Detect which cell encompasses the target text, then output its (x, y) center coordinate. 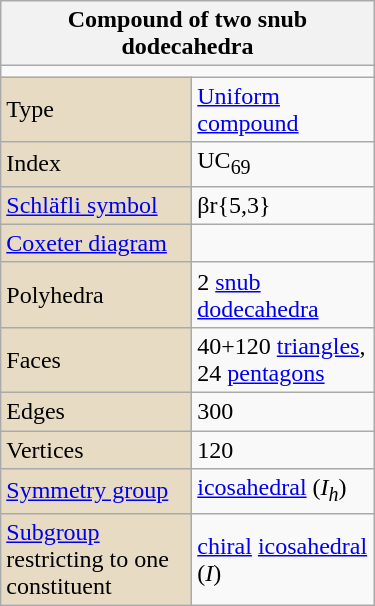
40+120 triangles, 24 pentagons (284, 360)
Index (96, 164)
Polyhedra (96, 294)
icosahedral (Ih) (284, 491)
Uniform compound (284, 110)
Compound of two snub dodecahedra (188, 34)
Subgroup restricting to one constituent (96, 559)
Schläfli symbol (96, 205)
UC69 (284, 164)
Symmetry group (96, 491)
120 (284, 450)
chiral icosahedral (I) (284, 559)
Type (96, 110)
300 (284, 412)
2 snub dodecahedra (284, 294)
Coxeter diagram (96, 243)
βr{5,3} (284, 205)
Edges (96, 412)
Faces (96, 360)
Vertices (96, 450)
